Pinpoint the cell where the given text exists, returning its [X, Y] midpoint coordinate. 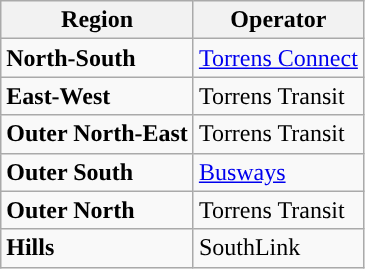
Hills [98, 248]
SouthLink [278, 248]
Outer North-East [98, 134]
Region [98, 20]
East-West [98, 96]
Busways [278, 172]
Operator [278, 20]
Outer South [98, 172]
Torrens Connect [278, 58]
Outer North [98, 210]
North-South [98, 58]
